Locate the cell with the specified text and output its (X, Y) center coordinate. 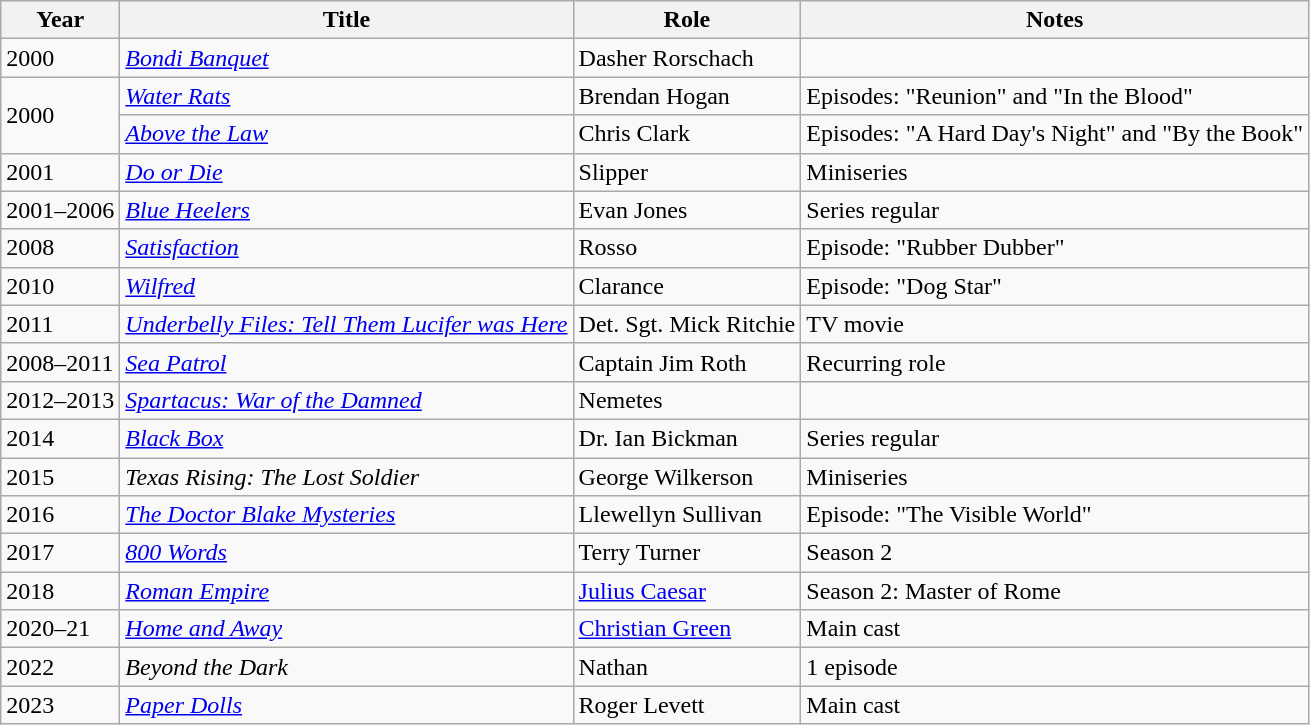
2008–2011 (60, 362)
Nathan (687, 667)
Roman Empire (346, 591)
Christian Green (687, 629)
Bondi Banquet (346, 58)
Captain Jim Roth (687, 362)
Slipper (687, 172)
Julius Caesar (687, 591)
Texas Rising: The Lost Soldier (346, 477)
Beyond the Dark (346, 667)
Episode: "Rubber Dubber" (1055, 248)
2020–21 (60, 629)
Evan Jones (687, 210)
Roger Levett (687, 705)
Title (346, 20)
Brendan Hogan (687, 96)
Det. Sgt. Mick Ritchie (687, 324)
800 Words (346, 553)
Year (60, 20)
Blue Heelers (346, 210)
Sea Patrol (346, 362)
Terry Turner (687, 553)
Episode: "The Visible World" (1055, 515)
Water Rats (346, 96)
Recurring role (1055, 362)
1 episode (1055, 667)
Role (687, 20)
Spartacus: War of the Damned (346, 400)
Season 2 (1055, 553)
Satisfaction (346, 248)
2014 (60, 438)
Dasher Rorschach (687, 58)
Black Box (346, 438)
Episode: "Dog Star" (1055, 286)
2017 (60, 553)
George Wilkerson (687, 477)
Underbelly Files: Tell Them Lucifer was Here (346, 324)
The Doctor Blake Mysteries (346, 515)
Paper Dolls (346, 705)
Above the Law (346, 134)
Episodes: "A Hard Day's Night" and "By the Book" (1055, 134)
2015 (60, 477)
Nemetes (687, 400)
2008 (60, 248)
Wilfred (346, 286)
2012–2013 (60, 400)
2018 (60, 591)
Do or Die (346, 172)
2011 (60, 324)
2016 (60, 515)
Rosso (687, 248)
Dr. Ian Bickman (687, 438)
2001–2006 (60, 210)
Chris Clark (687, 134)
Llewellyn Sullivan (687, 515)
2001 (60, 172)
Notes (1055, 20)
2022 (60, 667)
2023 (60, 705)
Clarance (687, 286)
Episodes: "Reunion" and "In the Blood" (1055, 96)
2010 (60, 286)
TV movie (1055, 324)
Season 2: Master of Rome (1055, 591)
Home and Away (346, 629)
